Scan for the cell matching the given text and deliver its [X, Y] coordinate at center. 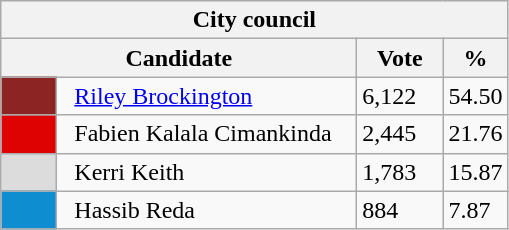
% [476, 58]
Candidate [179, 58]
21.76 [476, 134]
Vote [400, 58]
Fabien Kalala Cimankinda [207, 134]
Riley Brockington [207, 96]
Kerri Keith [207, 172]
884 [400, 210]
1,783 [400, 172]
Hassib Reda [207, 210]
City council [254, 20]
7.87 [476, 210]
2,445 [400, 134]
15.87 [476, 172]
54.50 [476, 96]
6,122 [400, 96]
